Extract the [x, y] coordinate from the center of the cell holding the provided text.  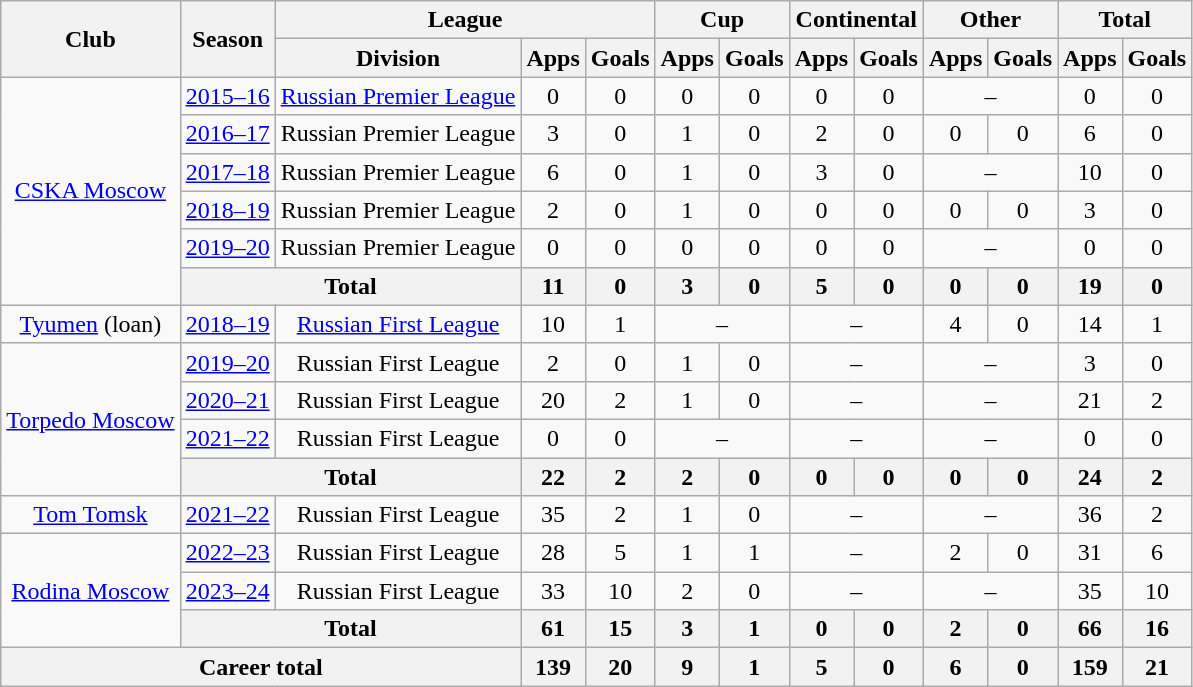
15 [620, 629]
Cup [722, 20]
2023–24 [228, 591]
16 [1157, 629]
Torpedo Moscow [90, 419]
League [465, 20]
4 [955, 324]
139 [553, 667]
19 [1090, 286]
Career total [261, 667]
9 [687, 667]
Season [228, 39]
2020–21 [228, 400]
33 [553, 591]
22 [553, 477]
159 [1090, 667]
14 [1090, 324]
11 [553, 286]
24 [1090, 477]
Club [90, 39]
2022–23 [228, 553]
Tyumen (loan) [90, 324]
61 [553, 629]
66 [1090, 629]
28 [553, 553]
Other [990, 20]
CSKA Moscow [90, 191]
2016–17 [228, 134]
Tom Tomsk [90, 515]
Division [398, 58]
31 [1090, 553]
2017–18 [228, 172]
Continental [856, 20]
Rodina Moscow [90, 591]
36 [1090, 515]
2015–16 [228, 96]
